Output the (x, y) coordinate of the center of the cell containing the given text.  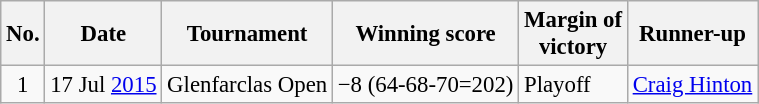
Playoff (574, 85)
No. (23, 34)
Glenfarclas Open (248, 85)
Margin ofvictory (574, 34)
Winning score (425, 34)
−8 (64-68-70=202) (425, 85)
Date (104, 34)
Craig Hinton (692, 85)
17 Jul 2015 (104, 85)
1 (23, 85)
Tournament (248, 34)
Runner-up (692, 34)
